Scan for the cell matching the given text and deliver its [x, y] coordinate at center. 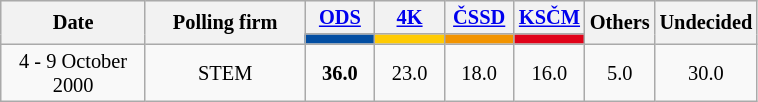
Polling firm [225, 22]
STEM [225, 73]
5.0 [620, 73]
ODS [340, 17]
36.0 [340, 73]
4K [410, 17]
30.0 [706, 73]
Date [74, 22]
Undecided [706, 22]
KSČM [550, 17]
4 - 9 October 2000 [74, 73]
16.0 [550, 73]
ČSSD [479, 17]
18.0 [479, 73]
23.0 [410, 73]
Others [620, 22]
